Identify which cell holds the provided text, then report its [X, Y] central coordinate. 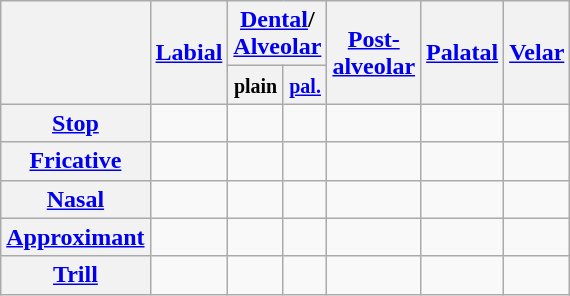
Palatal [462, 52]
Stop [76, 123]
Labial [189, 52]
pal. [305, 85]
Approximant [76, 237]
Nasal [76, 199]
Dental/Alveolar [278, 34]
plain [256, 85]
Trill [76, 275]
Fricative [76, 161]
Velar [537, 52]
Post-alveolar [374, 52]
